Extract the [X, Y] coordinate from the center of the cell holding the provided text.  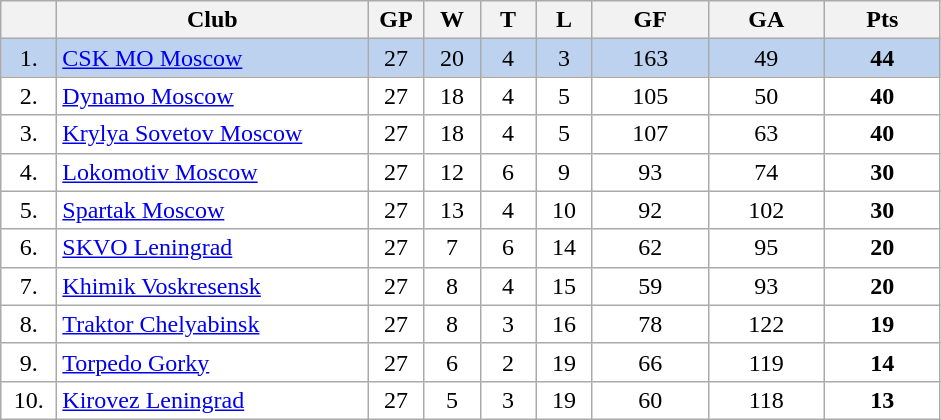
6. [29, 248]
122 [766, 324]
GP [396, 20]
7. [29, 286]
119 [766, 362]
Pts [882, 20]
66 [650, 362]
SKVO Leningrad [212, 248]
44 [882, 58]
Khimik Voskresensk [212, 286]
Lokomotiv Moscow [212, 172]
12 [452, 172]
Torpedo Gorky [212, 362]
Dynamo Moscow [212, 96]
4. [29, 172]
78 [650, 324]
50 [766, 96]
3. [29, 134]
107 [650, 134]
9 [564, 172]
16 [564, 324]
15 [564, 286]
105 [650, 96]
62 [650, 248]
W [452, 20]
Club [212, 20]
2 [508, 362]
GF [650, 20]
9. [29, 362]
Traktor Chelyabinsk [212, 324]
102 [766, 210]
CSK MO Moscow [212, 58]
59 [650, 286]
63 [766, 134]
49 [766, 58]
Kirovez Leningrad [212, 400]
10. [29, 400]
GA [766, 20]
T [508, 20]
163 [650, 58]
2. [29, 96]
60 [650, 400]
74 [766, 172]
95 [766, 248]
Spartak Moscow [212, 210]
10 [564, 210]
Krylya Sovetov Moscow [212, 134]
8. [29, 324]
92 [650, 210]
7 [452, 248]
L [564, 20]
5. [29, 210]
118 [766, 400]
1. [29, 58]
